Pinpoint the cell where the given text exists, returning its (X, Y) midpoint coordinate. 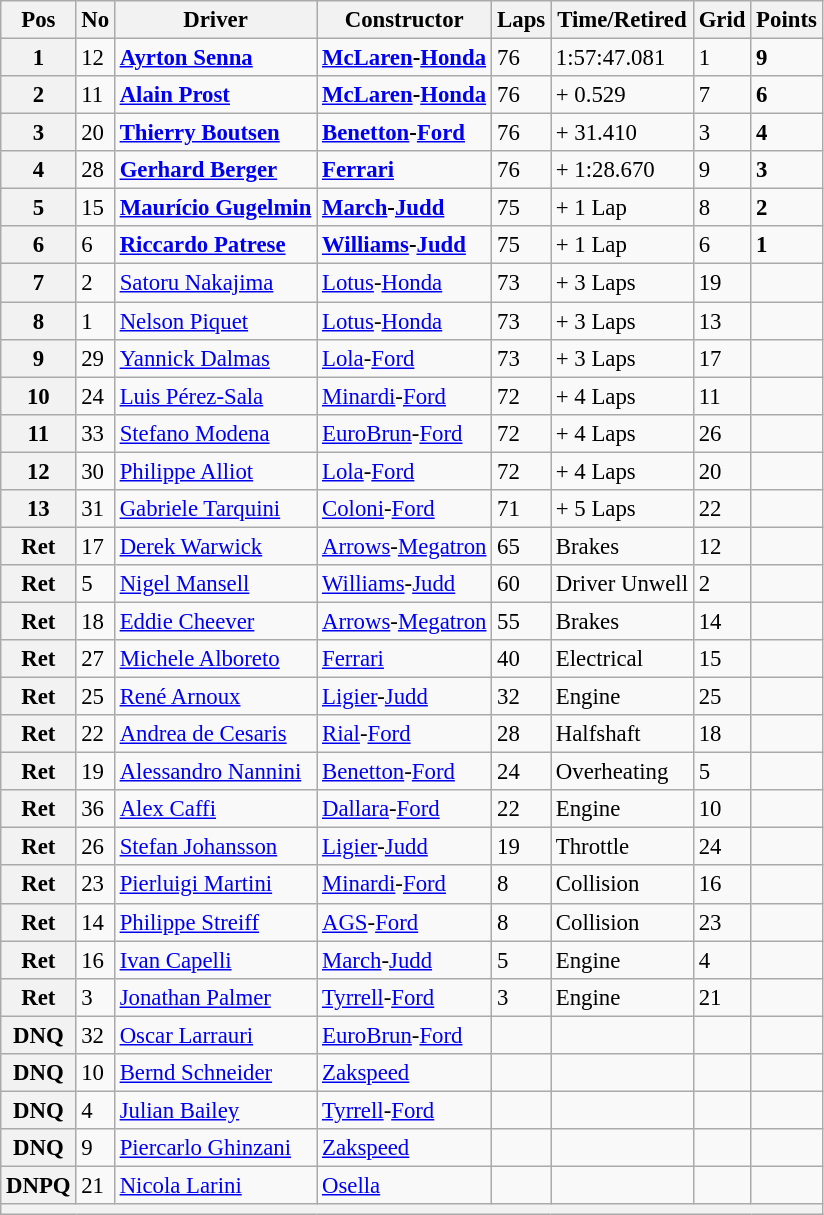
Oscar Larrauri (215, 1035)
Osella (404, 1185)
Electrical (622, 659)
Philippe Alliot (215, 471)
33 (95, 433)
Nicola Larini (215, 1185)
Throttle (622, 847)
Laps (522, 20)
Bernd Schneider (215, 1073)
1:57:47.081 (622, 58)
Stefano Modena (215, 433)
Luis Pérez-Sala (215, 396)
27 (95, 659)
No (95, 20)
+ 0.529 (622, 95)
55 (522, 621)
Gerhard Berger (215, 170)
Halfshaft (622, 734)
+ 31.410 (622, 133)
DNPQ (38, 1185)
Driver (215, 20)
Satoru Nakajima (215, 283)
Derek Warwick (215, 546)
Yannick Dalmas (215, 358)
Dallara-Ford (404, 809)
Riccardo Patrese (215, 245)
+ 5 Laps (622, 509)
Pierluigi Martini (215, 885)
Gabriele Tarquini (215, 509)
René Arnoux (215, 697)
29 (95, 358)
40 (522, 659)
Alessandro Nannini (215, 772)
Points (786, 20)
Maurício Gugelmin (215, 208)
Alain Prost (215, 95)
Michele Alboreto (215, 659)
Pos (38, 20)
30 (95, 471)
Andrea de Cesaris (215, 734)
Nigel Mansell (215, 584)
Time/Retired (622, 20)
Driver Unwell (622, 584)
Piercarlo Ghinzani (215, 1148)
Thierry Boutsen (215, 133)
Alex Caffi (215, 809)
Julian Bailey (215, 1110)
65 (522, 546)
Overheating (622, 772)
Jonathan Palmer (215, 997)
Grid (722, 20)
36 (95, 809)
Rial-Ford (404, 734)
Stefan Johansson (215, 847)
60 (522, 584)
31 (95, 509)
71 (522, 509)
Eddie Cheever (215, 621)
Nelson Piquet (215, 321)
Ayrton Senna (215, 58)
AGS-Ford (404, 922)
Ivan Capelli (215, 960)
Constructor (404, 20)
Coloni-Ford (404, 509)
+ 1:28.670 (622, 170)
Philippe Streiff (215, 922)
